Output the [X, Y] coordinate of the center of the cell containing the given text.  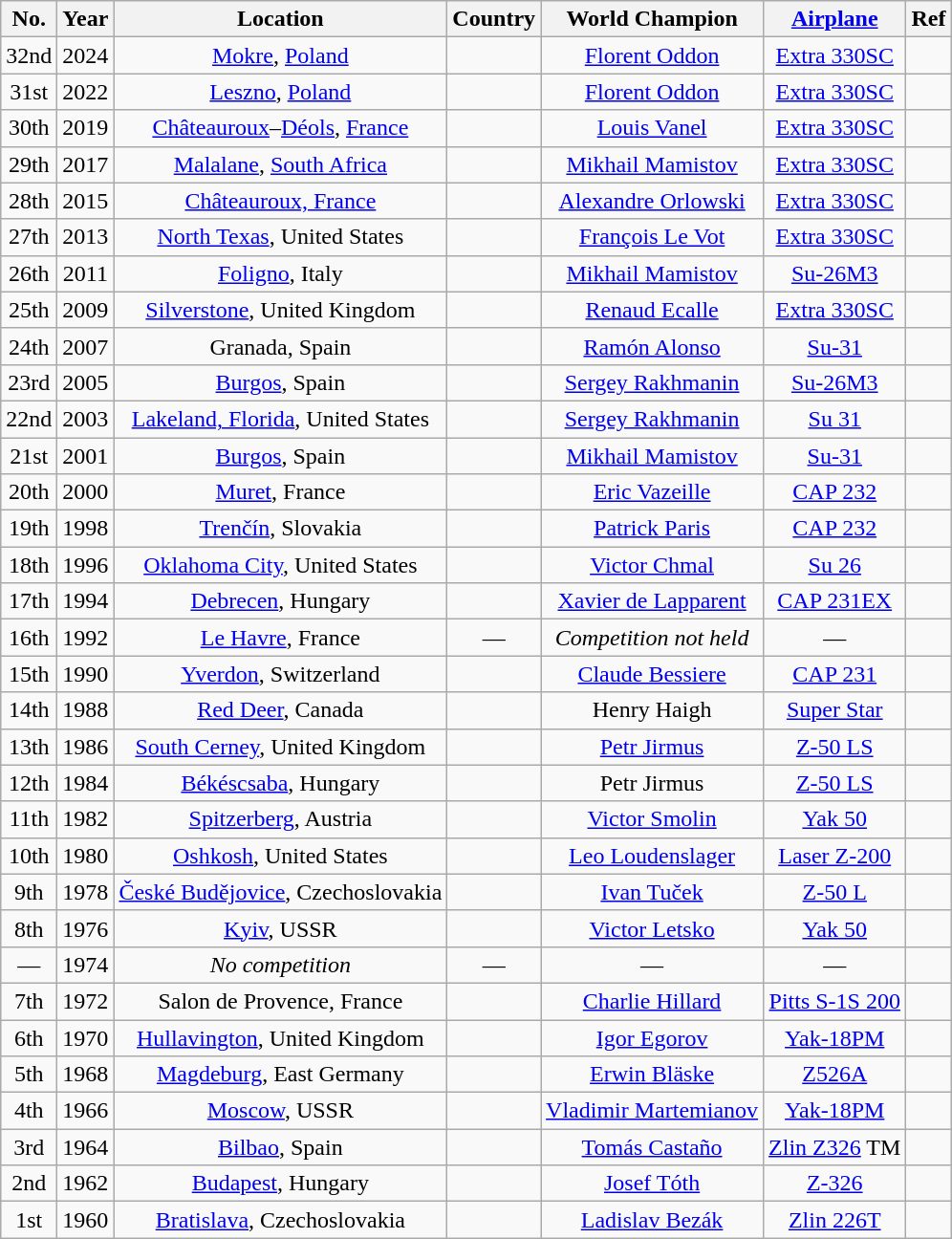
28th [29, 201]
Mokre, Poland [281, 55]
2001 [86, 456]
Békéscsaba, Hungary [281, 783]
3rd [29, 1147]
15th [29, 674]
Silverstone, United Kingdom [281, 310]
9th [29, 892]
Airplane [835, 19]
Su 26 [835, 565]
Pitts S-1S 200 [835, 1001]
1974 [86, 965]
Erwin Bläske [652, 1075]
Victor Letsko [652, 928]
19th [29, 529]
2007 [86, 346]
Salon de Provence, France [281, 1001]
Z-326 [835, 1184]
Xavier de Lapparent [652, 601]
27th [29, 237]
CAP 231EX [835, 601]
Oshkosh, United States [281, 856]
1984 [86, 783]
1964 [86, 1147]
Patrick Paris [652, 529]
21st [29, 456]
22nd [29, 419]
5th [29, 1075]
29th [29, 164]
16th [29, 638]
1980 [86, 856]
2019 [86, 128]
Year [86, 19]
Victor Chmal [652, 565]
Alexandre Orlowski [652, 201]
1962 [86, 1184]
No. [29, 19]
François Le Vot [652, 237]
Victor Smolin [652, 819]
2nd [29, 1184]
Spitzerberg, Austria [281, 819]
7th [29, 1001]
Châteauroux, France [281, 201]
25th [29, 310]
32nd [29, 55]
Location [281, 19]
North Texas, United States [281, 237]
Kyiv, USSR [281, 928]
Trenčín, Slovakia [281, 529]
20th [29, 492]
Foligno, Italy [281, 273]
Zlin Z326 TM [835, 1147]
Ref [929, 19]
Hullavington, United Kingdom [281, 1037]
2024 [86, 55]
World Champion [652, 19]
14th [29, 710]
Tomás Castaño [652, 1147]
13th [29, 747]
Granada, Spain [281, 346]
23rd [29, 382]
2009 [86, 310]
1990 [86, 674]
Josef Tóth [652, 1184]
11th [29, 819]
17th [29, 601]
10th [29, 856]
Charlie Hillard [652, 1001]
Eric Vazeille [652, 492]
1978 [86, 892]
1998 [86, 529]
Super Star [835, 710]
6th [29, 1037]
Moscow, USSR [281, 1111]
Zlin 226T [835, 1220]
Debrecen, Hungary [281, 601]
Budapest, Hungary [281, 1184]
Claude Bessiere [652, 674]
Igor Egorov [652, 1037]
2013 [86, 237]
Bratislava, Czechoslovakia [281, 1220]
2015 [86, 201]
1972 [86, 1001]
Bilbao, Spain [281, 1147]
1968 [86, 1075]
Vladimir Martemianov [652, 1111]
31st [29, 92]
1970 [86, 1037]
Magdeburg, East Germany [281, 1075]
Ramón Alonso [652, 346]
1982 [86, 819]
Z-50 L [835, 892]
18th [29, 565]
1966 [86, 1111]
Châteauroux–Déols, France [281, 128]
CAP 231 [835, 674]
No competition [281, 965]
Ladislav Bezák [652, 1220]
Ivan Tuček [652, 892]
1976 [86, 928]
30th [29, 128]
26th [29, 273]
2000 [86, 492]
24th [29, 346]
Competition not held [652, 638]
8th [29, 928]
2022 [86, 92]
2011 [86, 273]
Renaud Ecalle [652, 310]
Red Deer, Canada [281, 710]
1994 [86, 601]
2005 [86, 382]
1986 [86, 747]
Le Havre, France [281, 638]
Laser Z-200 [835, 856]
South Cerney, United Kingdom [281, 747]
1st [29, 1220]
1960 [86, 1220]
Oklahoma City, United States [281, 565]
1988 [86, 710]
Country [494, 19]
Lakeland, Florida, United States [281, 419]
2003 [86, 419]
2017 [86, 164]
Leszno, Poland [281, 92]
Louis Vanel [652, 128]
České Budějovice, Czechoslovakia [281, 892]
Z526A [835, 1075]
Malalane, South Africa [281, 164]
4th [29, 1111]
Muret, France [281, 492]
1996 [86, 565]
1992 [86, 638]
Leo Loudenslager [652, 856]
Su 31 [835, 419]
Yverdon, Switzerland [281, 674]
12th [29, 783]
Henry Haigh [652, 710]
